Pinpoint the cell where the given text exists, returning its [X, Y] midpoint coordinate. 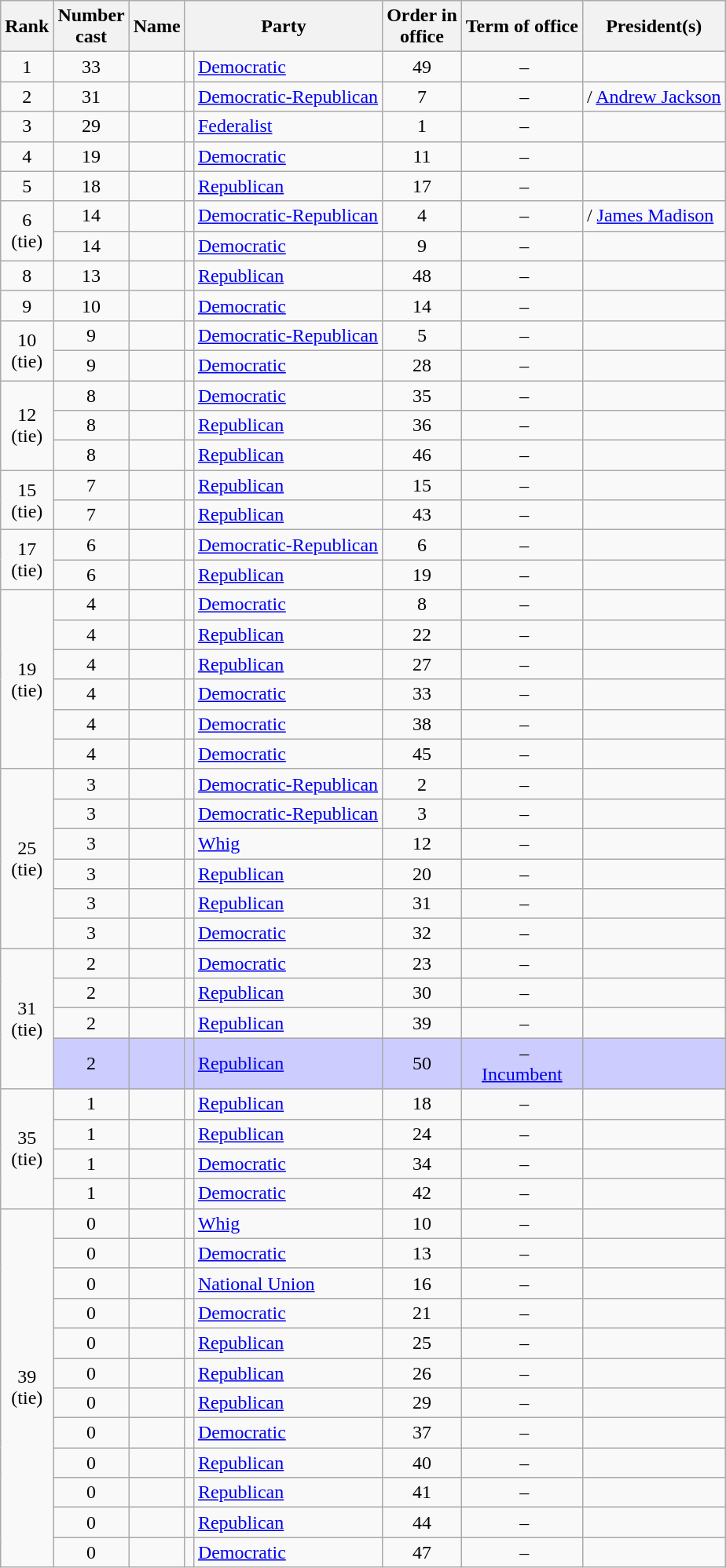
/ James Madison [654, 216]
45 [423, 754]
27 [423, 664]
Order inoffice [423, 27]
38 [423, 724]
Rank [27, 27]
49 [423, 67]
44 [423, 1522]
35(tie) [27, 1149]
National Union [288, 1283]
26 [423, 1373]
35 [423, 395]
Federalist [288, 126]
Term of office [522, 27]
17 [423, 186]
19(tie) [27, 679]
24 [423, 1134]
17(tie) [27, 560]
30 [423, 993]
36 [423, 426]
6(tie) [27, 231]
Party [283, 27]
31(tie) [27, 1019]
Numbercast [91, 27]
39(tie) [27, 1388]
16 [423, 1283]
47 [423, 1552]
President(s) [654, 27]
20 [423, 874]
15(tie) [27, 500]
32 [423, 934]
–Incumbent [522, 1063]
46 [423, 455]
37 [423, 1433]
25(tie) [27, 858]
21 [423, 1313]
12(tie) [27, 425]
42 [423, 1193]
41 [423, 1493]
28 [423, 365]
39 [423, 1023]
/ Andrew Jackson [654, 97]
15 [423, 485]
11 [423, 156]
12 [423, 843]
50 [423, 1063]
48 [423, 276]
34 [423, 1164]
23 [423, 963]
43 [423, 515]
40 [423, 1463]
10(tie) [27, 350]
Name [157, 27]
22 [423, 634]
25 [423, 1343]
